Locate the cell with the specified text and output its [X, Y] center coordinate. 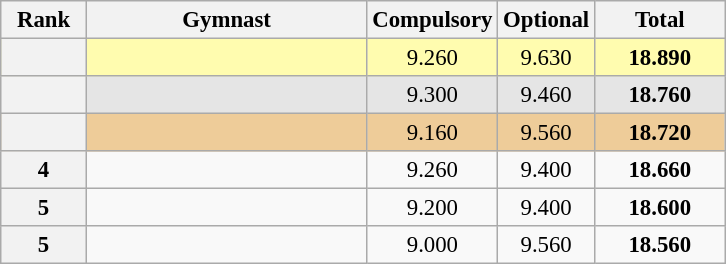
9.160 [432, 133]
Rank [44, 20]
9.460 [546, 95]
18.560 [660, 245]
18.600 [660, 208]
9.200 [432, 208]
Optional [546, 20]
Compulsory [432, 20]
Gymnast [226, 20]
4 [44, 170]
9.000 [432, 245]
9.300 [432, 95]
9.630 [546, 58]
18.760 [660, 95]
18.720 [660, 133]
18.890 [660, 58]
Total [660, 20]
18.660 [660, 170]
